Pinpoint the cell where the given text exists, returning its (x, y) midpoint coordinate. 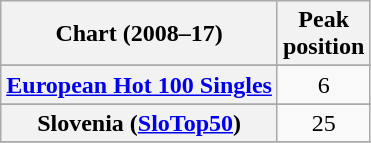
Slovenia (SloTop50) (140, 123)
Chart (2008–17) (140, 34)
Peakposition (323, 34)
25 (323, 123)
European Hot 100 Singles (140, 85)
6 (323, 85)
